Search for the cell housing the specified text and yield its [x, y] center coordinate. 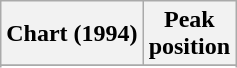
Chart (1994) [72, 34]
Peakposition [189, 34]
